Locate the cell with the specified text and output its (x, y) center coordinate. 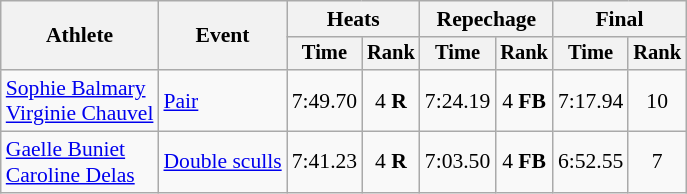
Final (620, 19)
7:49.70 (324, 100)
7 (657, 162)
6:52.55 (590, 162)
7:17.94 (590, 100)
Repechage (486, 19)
Pair (222, 100)
7:24.19 (458, 100)
7:41.23 (324, 162)
7:03.50 (458, 162)
Double sculls (222, 162)
Event (222, 36)
Sophie BalmaryVirginie Chauvel (80, 100)
Gaelle BunietCaroline Delas (80, 162)
10 (657, 100)
Heats (354, 19)
Athlete (80, 36)
